Search for the cell housing the specified text and yield its (x, y) center coordinate. 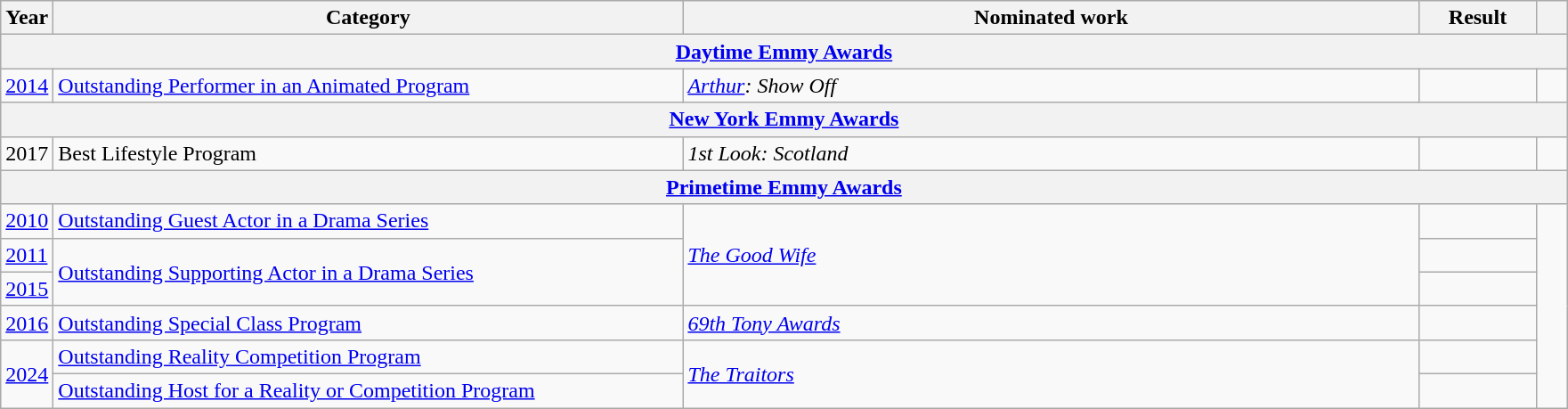
Best Lifestyle Program (369, 153)
Outstanding Guest Actor in a Drama Series (369, 221)
The Good Wife (1051, 255)
Outstanding Performer in an Animated Program (369, 86)
2016 (27, 323)
2024 (27, 373)
Result (1478, 18)
New York Emmy Awards (784, 119)
The Traitors (1051, 373)
Outstanding Special Class Program (369, 323)
Daytime Emmy Awards (784, 52)
2011 (27, 255)
1st Look: Scotland (1051, 153)
69th Tony Awards (1051, 323)
Arthur: Show Off (1051, 86)
Nominated work (1051, 18)
2014 (27, 86)
Outstanding Host for a Reality or Competition Program (369, 390)
2015 (27, 289)
2010 (27, 221)
Outstanding Supporting Actor in a Drama Series (369, 272)
2017 (27, 153)
Outstanding Reality Competition Program (369, 356)
Primetime Emmy Awards (784, 187)
Year (27, 18)
Category (369, 18)
